Determine the [x, y] coordinate at the center of the cell enclosing the given text.  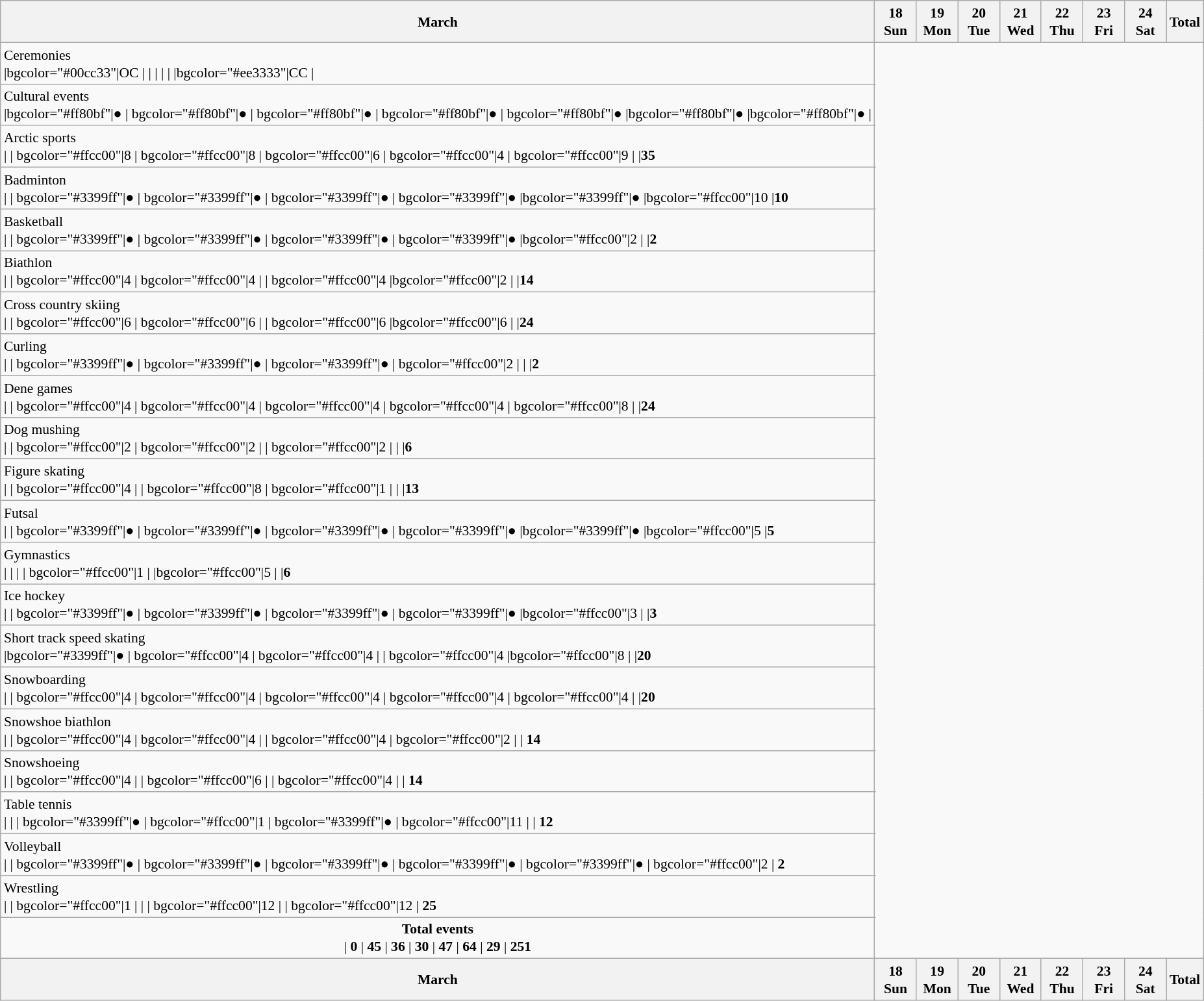
Ice hockey| | bgcolor="#3399ff"|● | bgcolor="#3399ff"|● | bgcolor="#3399ff"|● | bgcolor="#3399ff"|● |bgcolor="#ffcc00"|3 | |3 [438, 604]
Snowshoe biathlon| | bgcolor="#ffcc00"|4 | bgcolor="#ffcc00"|4 | | bgcolor="#ffcc00"|4 | bgcolor="#ffcc00"|2 | | 14 [438, 729]
Volleyball| | bgcolor="#3399ff"|● | bgcolor="#3399ff"|● | bgcolor="#3399ff"|● | bgcolor="#3399ff"|● | bgcolor="#3399ff"|● | bgcolor="#ffcc00"|2 | 2 [438, 854]
Curling| | bgcolor="#3399ff"|● | bgcolor="#3399ff"|● | bgcolor="#3399ff"|● | bgcolor="#ffcc00"|2 | | |2 [438, 355]
Dene games| | bgcolor="#ffcc00"|4 | bgcolor="#ffcc00"|4 | bgcolor="#ffcc00"|4 | bgcolor="#ffcc00"|4 | bgcolor="#ffcc00"|8 | |24 [438, 396]
Figure skating| | bgcolor="#ffcc00"|4 | | bgcolor="#ffcc00"|8 | bgcolor="#ffcc00"|1 | | |13 [438, 479]
Total events| 0 | 45 | 36 | 30 | 47 | 64 | 29 | 251 [438, 938]
Table tennis| | | bgcolor="#3399ff"|● | bgcolor="#ffcc00"|1 | bgcolor="#3399ff"|● | bgcolor="#ffcc00"|11 | | 12 [438, 813]
Gymnastics| | | | bgcolor="#ffcc00"|1 | |bgcolor="#ffcc00"|5 | |6 [438, 563]
Dog mushing| | bgcolor="#ffcc00"|2 | bgcolor="#ffcc00"|2 | | bgcolor="#ffcc00"|2 | | |6 [438, 438]
Basketball| | bgcolor="#3399ff"|● | bgcolor="#3399ff"|● | bgcolor="#3399ff"|● | bgcolor="#3399ff"|● |bgcolor="#ffcc00"|2 | |2 [438, 229]
Badminton| | bgcolor="#3399ff"|● | bgcolor="#3399ff"|● | bgcolor="#3399ff"|● | bgcolor="#3399ff"|● |bgcolor="#3399ff"|● |bgcolor="#ffcc00"|10 |10 [438, 188]
Cross country skiing| | bgcolor="#ffcc00"|6 | bgcolor="#ffcc00"|6 | | bgcolor="#ffcc00"|6 |bgcolor="#ffcc00"|6 | |24 [438, 313]
Wrestling| | bgcolor="#ffcc00"|1 | | | bgcolor="#ffcc00"|12 | | bgcolor="#ffcc00"|12 | 25 [438, 896]
Snowboarding| | bgcolor="#ffcc00"|4 | bgcolor="#ffcc00"|4 | bgcolor="#ffcc00"|4 | bgcolor="#ffcc00"|4 | bgcolor="#ffcc00"|4 | |20 [438, 688]
Short track speed skating|bgcolor="#3399ff"|● | bgcolor="#ffcc00"|4 | bgcolor="#ffcc00"|4 | | bgcolor="#ffcc00"|4 |bgcolor="#ffcc00"|8 | |20 [438, 646]
Futsal| | bgcolor="#3399ff"|● | bgcolor="#3399ff"|● | bgcolor="#3399ff"|● | bgcolor="#3399ff"|● |bgcolor="#3399ff"|● |bgcolor="#ffcc00"|5 |5 [438, 521]
Snowshoeing| | bgcolor="#ffcc00"|4 | | bgcolor="#ffcc00"|6 | | bgcolor="#ffcc00"|4 | | 14 [438, 771]
Biathlon| | bgcolor="#ffcc00"|4 | bgcolor="#ffcc00"|4 | | bgcolor="#ffcc00"|4 |bgcolor="#ffcc00"|2 | |14 [438, 272]
Arctic sports| | bgcolor="#ffcc00"|8 | bgcolor="#ffcc00"|8 | bgcolor="#ffcc00"|6 | bgcolor="#ffcc00"|4 | bgcolor="#ffcc00"|9 | |35 [438, 146]
Ceremonies|bgcolor="#00cc33"|OC | | | | | |bgcolor="#ee3333"|CC | [438, 63]
